Output the (X, Y) coordinate of the center of the cell containing the given text.  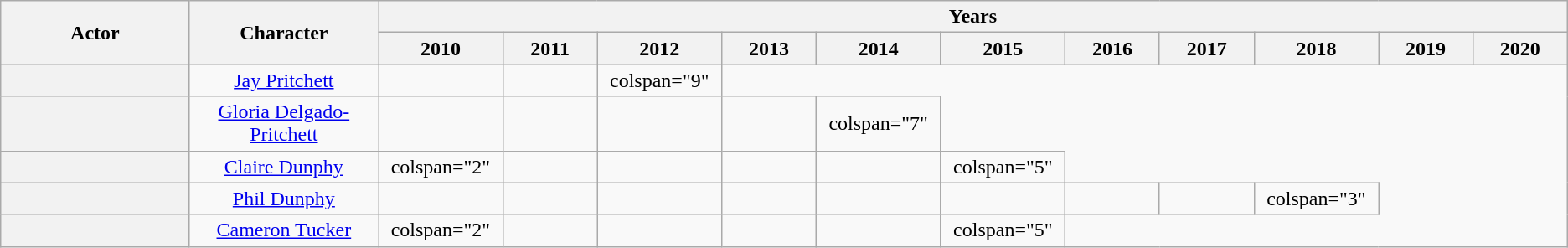
2017 (1206, 49)
Cameron Tucker (283, 230)
colspan="7" (878, 124)
2020 (1519, 49)
2019 (1426, 49)
Jay Pritchett (283, 80)
2013 (769, 49)
2010 (441, 49)
2016 (1112, 49)
Phil Dunphy (283, 199)
2014 (878, 49)
2018 (1317, 49)
2012 (660, 49)
Years (973, 17)
2015 (1003, 49)
Claire Dunphy (283, 167)
colspan="3" (1317, 199)
Gloria Delgado-Pritchett (283, 124)
Character (283, 33)
Actor (95, 33)
2011 (549, 49)
colspan="9" (660, 80)
